Pinpoint the cell where the given text exists, returning its (x, y) midpoint coordinate. 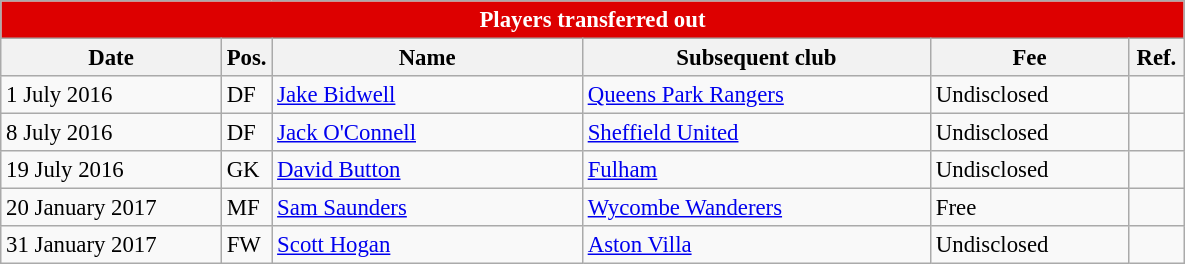
Fee (1029, 58)
FW (246, 245)
Jake Bidwell (428, 95)
Fulham (756, 170)
Subsequent club (756, 58)
David Button (428, 170)
20 January 2017 (112, 208)
MF (246, 208)
Aston Villa (756, 245)
8 July 2016 (112, 133)
Queens Park Rangers (756, 95)
Free (1029, 208)
Scott Hogan (428, 245)
Jack O'Connell (428, 133)
Date (112, 58)
Ref. (1157, 58)
1 July 2016 (112, 95)
Name (428, 58)
31 January 2017 (112, 245)
GK (246, 170)
Sheffield United (756, 133)
Sam Saunders (428, 208)
Wycombe Wanderers (756, 208)
19 July 2016 (112, 170)
Players transferred out (592, 20)
Pos. (246, 58)
